Extract the [X, Y] coordinate from the center of the cell holding the provided text.  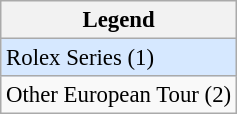
Rolex Series (1) [119, 58]
Legend [119, 20]
Other European Tour (2) [119, 95]
